Pinpoint the cell where the given text exists, returning its [X, Y] midpoint coordinate. 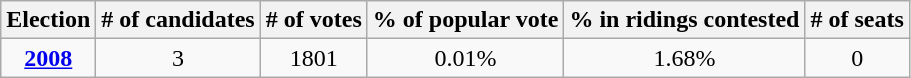
% in ridings contested [684, 20]
2008 [48, 58]
# of seats [857, 20]
3 [178, 58]
# of candidates [178, 20]
0 [857, 58]
0.01% [466, 58]
1801 [314, 58]
# of votes [314, 20]
1.68% [684, 58]
% of popular vote [466, 20]
Election [48, 20]
